Determine the [X, Y] coordinate at the center of the cell enclosing the given text.  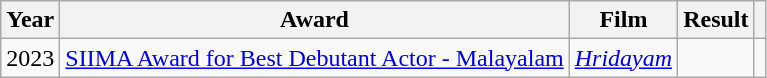
Award [314, 20]
SIIMA Award for Best Debutant Actor - Malayalam [314, 58]
Year [30, 20]
Film [623, 20]
2023 [30, 58]
Result [716, 20]
Hridayam [623, 58]
